Identify which cell holds the provided text, then report its [X, Y] central coordinate. 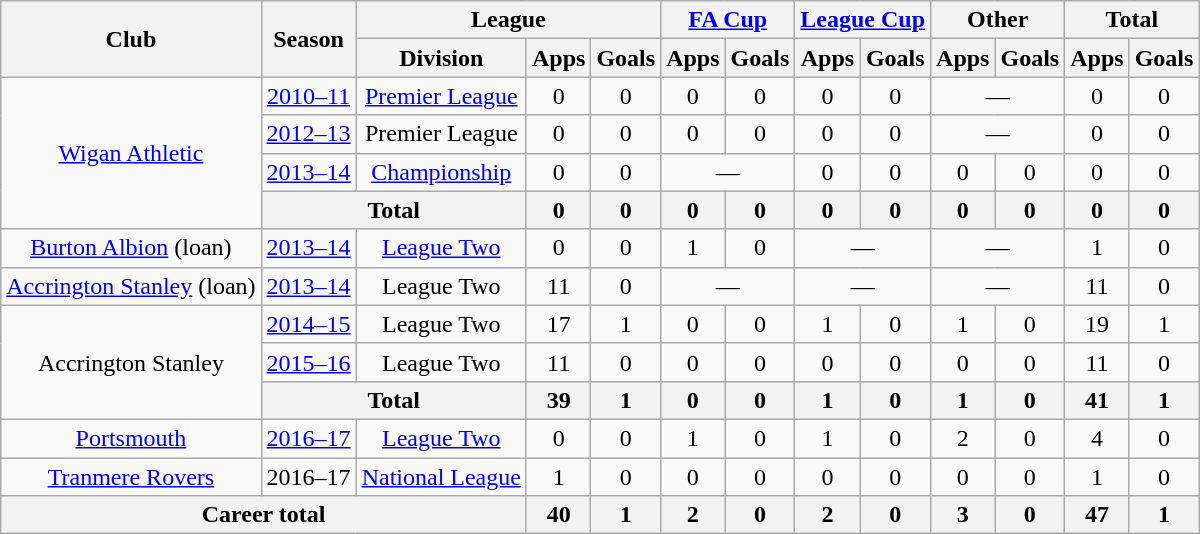
2012–13 [308, 134]
17 [558, 324]
Season [308, 39]
National League [441, 477]
39 [558, 400]
Accrington Stanley [131, 362]
47 [1097, 515]
League Cup [863, 20]
Club [131, 39]
Championship [441, 172]
40 [558, 515]
2014–15 [308, 324]
41 [1097, 400]
FA Cup [728, 20]
2015–16 [308, 362]
Burton Albion (loan) [131, 248]
Accrington Stanley (loan) [131, 286]
2010–11 [308, 96]
Portsmouth [131, 438]
3 [963, 515]
Other [998, 20]
4 [1097, 438]
League [508, 20]
Career total [264, 515]
19 [1097, 324]
Division [441, 58]
Wigan Athletic [131, 153]
Tranmere Rovers [131, 477]
